Capture the cell that displays the provided text and extract its (X, Y) central coordinate. 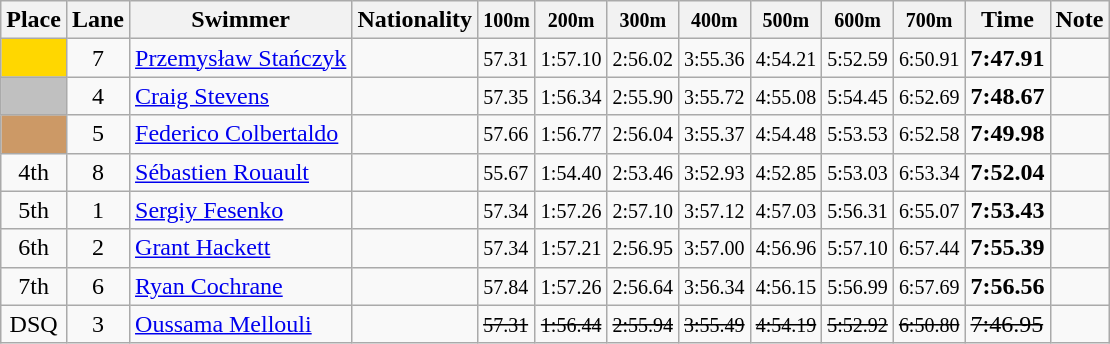
4:54.19 (786, 324)
5:56.31 (858, 210)
3:57.12 (715, 210)
4 (98, 96)
500m (786, 20)
57.84 (507, 286)
5:53.53 (858, 134)
Sébastien Rouault (241, 172)
Time (1008, 20)
6:55.07 (929, 210)
4:52.85 (786, 172)
300m (643, 20)
4:54.48 (786, 134)
Note (1080, 20)
3:56.34 (715, 286)
700m (929, 20)
57.35 (507, 96)
7:47.91 (1008, 58)
2:53.46 (643, 172)
Federico Colbertaldo (241, 134)
3:55.72 (715, 96)
8 (98, 172)
Nationality (415, 20)
2:56.04 (643, 134)
2:56.64 (643, 286)
7th (34, 286)
5:52.59 (858, 58)
6:57.69 (929, 286)
5:57.10 (858, 248)
2:55.90 (643, 96)
2:55.94 (643, 324)
4:56.96 (786, 248)
2:56.95 (643, 248)
Sergiy Fesenko (241, 210)
1:57.21 (571, 248)
4:55.08 (786, 96)
5:54.45 (858, 96)
Place (34, 20)
1:56.34 (571, 96)
1 (98, 210)
6:53.34 (929, 172)
400m (715, 20)
6:52.58 (929, 134)
3 (98, 324)
6th (34, 248)
Swimmer (241, 20)
6:50.91 (929, 58)
4:57.03 (786, 210)
600m (858, 20)
6 (98, 286)
4:56.15 (786, 286)
3:55.37 (715, 134)
1:56.77 (571, 134)
3:57.00 (715, 248)
Grant Hackett (241, 248)
3:55.36 (715, 58)
2:56.02 (643, 58)
2 (98, 248)
Oussama Mellouli (241, 324)
Lane (98, 20)
7:56.56 (1008, 286)
7:49.98 (1008, 134)
5:53.03 (858, 172)
5th (34, 210)
Przemysław Stańczyk (241, 58)
200m (571, 20)
1:56.44 (571, 324)
2:57.10 (643, 210)
7:53.43 (1008, 210)
7:46.95 (1008, 324)
6:52.69 (929, 96)
5:52.92 (858, 324)
4:54.21 (786, 58)
57.66 (507, 134)
6:50.80 (929, 324)
100m (507, 20)
1:54.40 (571, 172)
5 (98, 134)
3:55.49 (715, 324)
7:55.39 (1008, 248)
4th (34, 172)
7:48.67 (1008, 96)
1:57.10 (571, 58)
5:56.99 (858, 286)
DSQ (34, 324)
Craig Stevens (241, 96)
Ryan Cochrane (241, 286)
55.67 (507, 172)
7:52.04 (1008, 172)
7 (98, 58)
3:52.93 (715, 172)
6:57.44 (929, 248)
